Return (x, y) of the center of cell containing provided text 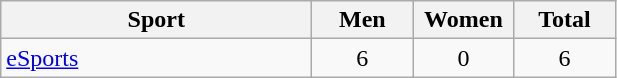
0 (464, 58)
Sport (156, 20)
Total (564, 20)
Men (362, 20)
eSports (156, 58)
Women (464, 20)
